From the cell containing the given text, extract its center point as (x, y) coordinate. 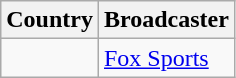
Fox Sports (166, 58)
Country (50, 20)
Broadcaster (166, 20)
